Output the (X, Y) coordinate of the center of the cell containing the given text.  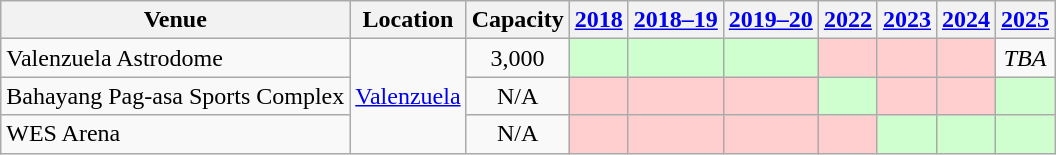
2018 (598, 20)
2023 (906, 20)
2019–20 (770, 20)
2024 (966, 20)
3,000 (518, 58)
2025 (1026, 20)
2022 (848, 20)
Valenzuela (408, 96)
Valenzuela Astrodome (176, 58)
Bahayang Pag-asa Sports Complex (176, 96)
WES Arena (176, 134)
Venue (176, 20)
2018–19 (676, 20)
Location (408, 20)
TBA (1026, 58)
Capacity (518, 20)
